Provide the [x, y] coordinate of the cell's center where the given text is located.  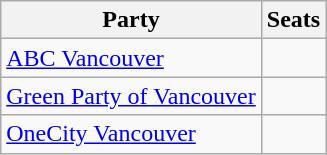
OneCity Vancouver [132, 134]
Seats [293, 20]
ABC Vancouver [132, 58]
Party [132, 20]
Green Party of Vancouver [132, 96]
